Output the (x, y) coordinate of the center of the cell containing the given text.  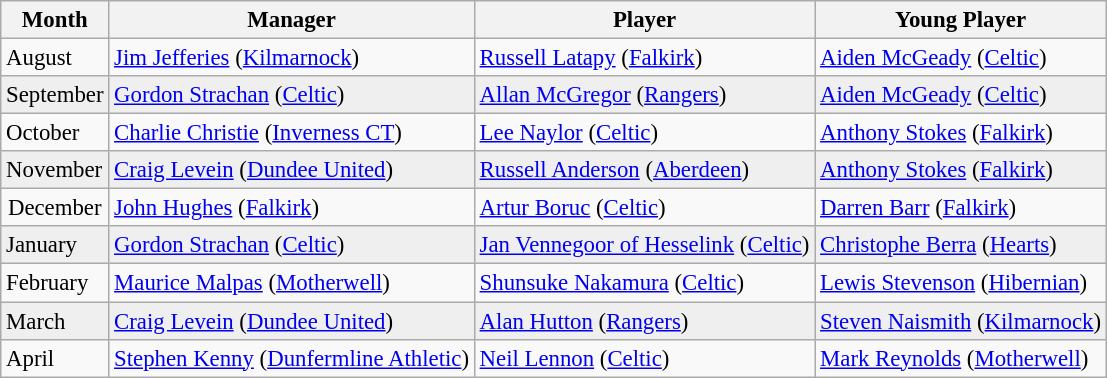
Shunsuke Nakamura (Celtic) (644, 283)
August (55, 58)
Maurice Malpas (Motherwell) (292, 283)
Lewis Stevenson (Hibernian) (961, 283)
Month (55, 20)
Russell Latapy (Falkirk) (644, 58)
Manager (292, 20)
November (55, 170)
Darren Barr (Falkirk) (961, 208)
Artur Boruc (Celtic) (644, 208)
Mark Reynolds (Motherwell) (961, 358)
Stephen Kenny (Dunfermline Athletic) (292, 358)
Steven Naismith (Kilmarnock) (961, 321)
Neil Lennon (Celtic) (644, 358)
February (55, 283)
Young Player (961, 20)
March (55, 321)
Alan Hutton (Rangers) (644, 321)
January (55, 245)
Lee Naylor (Celtic) (644, 133)
Russell Anderson (Aberdeen) (644, 170)
Charlie Christie (Inverness CT) (292, 133)
October (55, 133)
Allan McGregor (Rangers) (644, 95)
December (55, 208)
September (55, 95)
Player (644, 20)
Jim Jefferies (Kilmarnock) (292, 58)
Christophe Berra (Hearts) (961, 245)
April (55, 358)
John Hughes (Falkirk) (292, 208)
Jan Vennegoor of Hesselink (Celtic) (644, 245)
